Output the (x, y) coordinate of the center of the cell containing the given text.  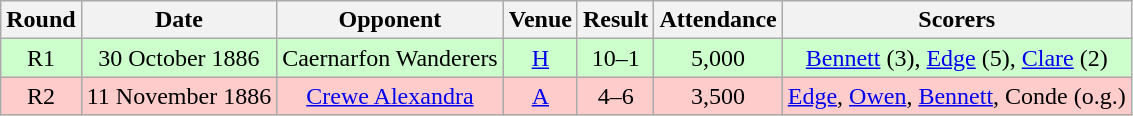
Venue (540, 20)
R1 (41, 58)
5,000 (718, 58)
Attendance (718, 20)
30 October 1886 (178, 58)
Scorers (956, 20)
Bennett (3), Edge (5), Clare (2) (956, 58)
10–1 (615, 58)
Round (41, 20)
H (540, 58)
Edge, Owen, Bennett, Conde (o.g.) (956, 96)
11 November 1886 (178, 96)
Opponent (390, 20)
Crewe Alexandra (390, 96)
4–6 (615, 96)
Date (178, 20)
Caernarfon Wanderers (390, 58)
A (540, 96)
R2 (41, 96)
Result (615, 20)
3,500 (718, 96)
